From the cell containing the given text, extract its center point as [x, y] coordinate. 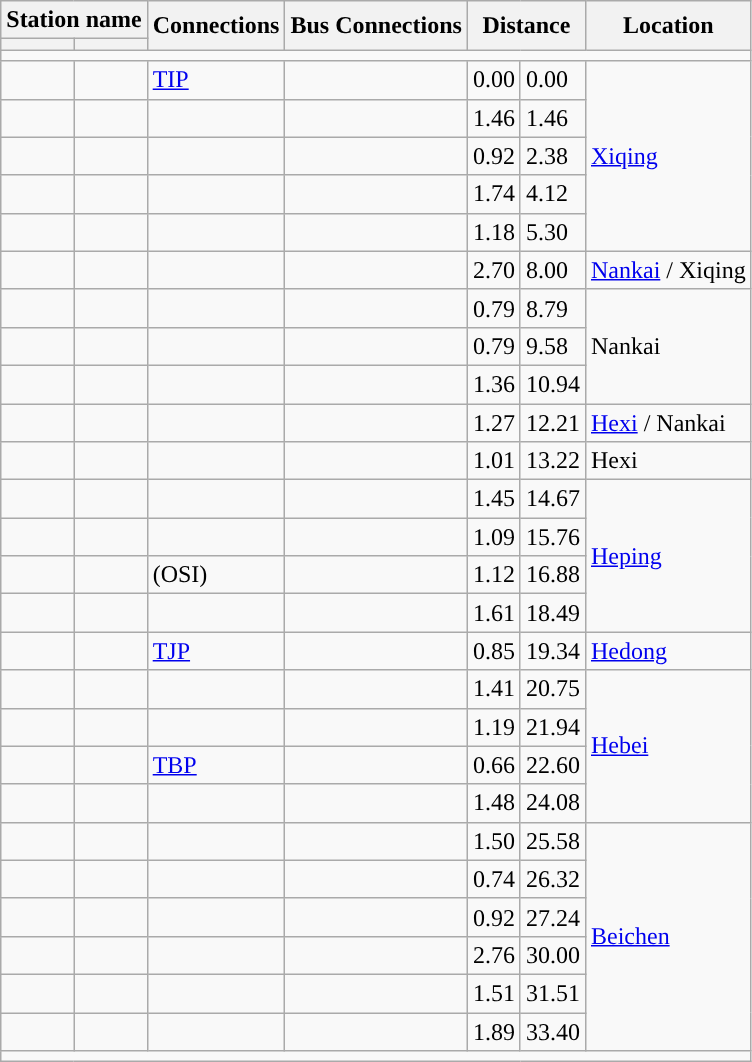
15.76 [552, 537]
Beichen [668, 936]
1.09 [494, 537]
1.48 [494, 803]
1.01 [494, 461]
30.00 [552, 955]
Station name [74, 20]
Distance [526, 26]
1.19 [494, 727]
Hexi [668, 461]
9.58 [552, 346]
0.66 [494, 765]
0.74 [494, 879]
Bus Connections [376, 26]
8.00 [552, 270]
26.32 [552, 879]
Hedong [668, 651]
10.94 [552, 384]
2.38 [552, 156]
19.34 [552, 651]
1.61 [494, 613]
2.76 [494, 955]
Hexi / Nankai [668, 423]
4.12 [552, 194]
Hebei [668, 746]
1.89 [494, 1031]
1.18 [494, 232]
18.49 [552, 613]
1.51 [494, 993]
Heping [668, 556]
(OSI) [216, 575]
TBP [216, 765]
Connections [216, 26]
2.70 [494, 270]
8.79 [552, 308]
33.40 [552, 1031]
22.60 [552, 765]
0.85 [494, 651]
TJP [216, 651]
13.22 [552, 461]
16.88 [552, 575]
14.67 [552, 499]
27.24 [552, 917]
1.45 [494, 499]
1.74 [494, 194]
Nankai [668, 346]
1.50 [494, 841]
31.51 [552, 993]
1.41 [494, 689]
20.75 [552, 689]
Nankai / Xiqing [668, 270]
1.12 [494, 575]
25.58 [552, 841]
Location [668, 26]
TIP [216, 80]
12.21 [552, 423]
21.94 [552, 727]
1.36 [494, 384]
1.27 [494, 423]
24.08 [552, 803]
Xiqing [668, 156]
5.30 [552, 232]
